Identify which cell holds the provided text, then report its (x, y) central coordinate. 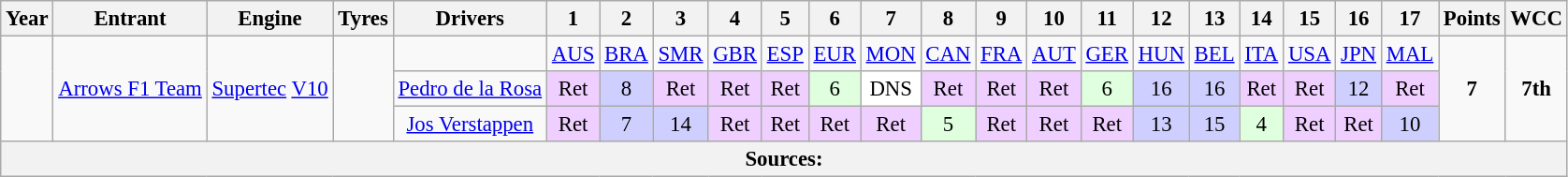
WCC (1536, 19)
BRA (627, 54)
Pedro de la Rosa (470, 89)
1 (573, 19)
AUS (573, 54)
11 (1107, 19)
DNS (891, 89)
JPN (1358, 54)
7th (1536, 90)
17 (1409, 19)
USA (1310, 54)
Year (27, 19)
ITA (1261, 54)
3 (681, 19)
2 (627, 19)
Drivers (470, 19)
HUN (1161, 54)
Arrows F1 Team (130, 90)
9 (1001, 19)
BEL (1214, 54)
Sources: (784, 159)
Tyres (363, 19)
Supertec V10 (269, 90)
GBR (735, 54)
GER (1107, 54)
FRA (1001, 54)
MON (891, 54)
SMR (681, 54)
Jos Verstappen (470, 125)
Engine (269, 19)
Points (1473, 19)
Entrant (130, 19)
EUR (835, 54)
MAL (1409, 54)
AUT (1053, 54)
CAN (949, 54)
ESP (785, 54)
